Output the (X, Y) coordinate of the center of the cell containing the given text.  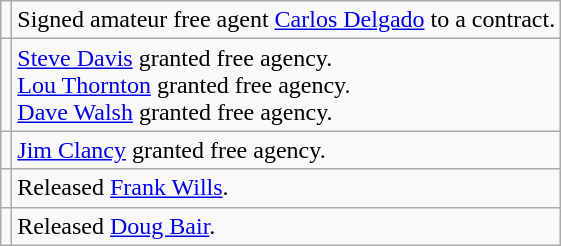
Jim Clancy granted free agency. (286, 150)
Steve Davis granted free agency. Lou Thornton granted free agency. Dave Walsh granted free agency. (286, 85)
Released Frank Wills. (286, 188)
Signed amateur free agent Carlos Delgado to a contract. (286, 20)
Released Doug Bair. (286, 226)
